Locate the cell with the specified text and output its [x, y] center coordinate. 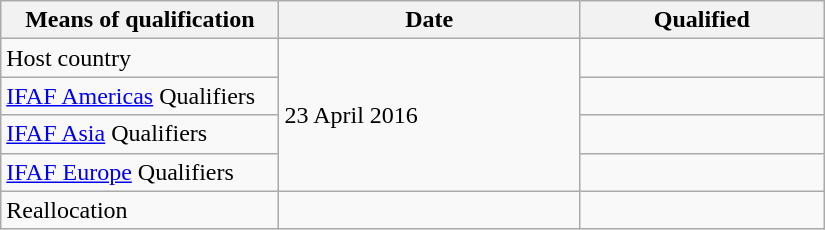
IFAF Asia Qualifiers [140, 134]
Means of qualification [140, 20]
Reallocation [140, 210]
23 April 2016 [429, 115]
IFAF Europe Qualifiers [140, 172]
Date [429, 20]
Host country [140, 58]
Qualified [702, 20]
IFAF Americas Qualifiers [140, 96]
